From the cell containing the given text, extract its center point as (X, Y) coordinate. 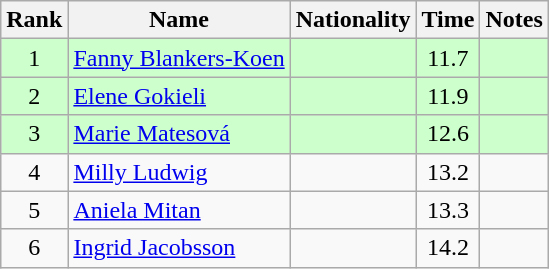
Name (179, 20)
Fanny Blankers-Koen (179, 58)
11.7 (448, 58)
Notes (514, 20)
Marie Matesová (179, 134)
Nationality (353, 20)
13.3 (448, 210)
Time (448, 20)
2 (34, 96)
5 (34, 210)
Elene Gokieli (179, 96)
13.2 (448, 172)
Aniela Mitan (179, 210)
12.6 (448, 134)
11.9 (448, 96)
Milly Ludwig (179, 172)
4 (34, 172)
3 (34, 134)
6 (34, 248)
Rank (34, 20)
Ingrid Jacobsson (179, 248)
1 (34, 58)
14.2 (448, 248)
